Determine the (x, y) coordinate at the center of the cell enclosing the given text.  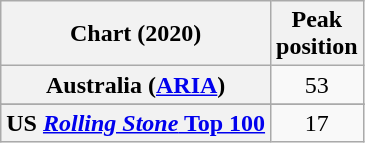
Peakposition (317, 34)
Australia (ARIA) (136, 85)
17 (317, 123)
53 (317, 85)
US Rolling Stone Top 100 (136, 123)
Chart (2020) (136, 34)
